Find where the given text appears and provide that cell's center as [X, Y] coordinate. 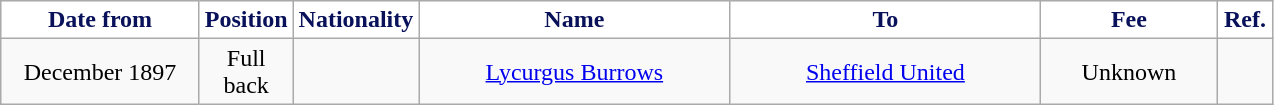
Fee [1129, 20]
Ref. [1245, 20]
Lycurgus Burrows [574, 72]
Date from [100, 20]
Name [574, 20]
Position [246, 20]
December 1897 [100, 72]
Full back [246, 72]
Unknown [1129, 72]
To [886, 20]
Nationality [356, 20]
Sheffield United [886, 72]
